Scan for the cell matching the given text and deliver its (x, y) coordinate at center. 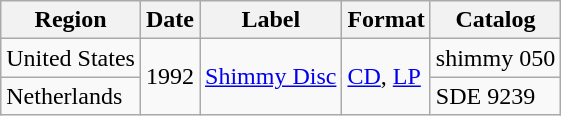
shimmy 050 (495, 58)
Format (386, 20)
Shimmy Disc (271, 77)
Region (71, 20)
Date (170, 20)
CD, LP (386, 77)
Catalog (495, 20)
Label (271, 20)
United States (71, 58)
Netherlands (71, 96)
SDE 9239 (495, 96)
1992 (170, 77)
